Identify which cell holds the provided text, then report its [x, y] central coordinate. 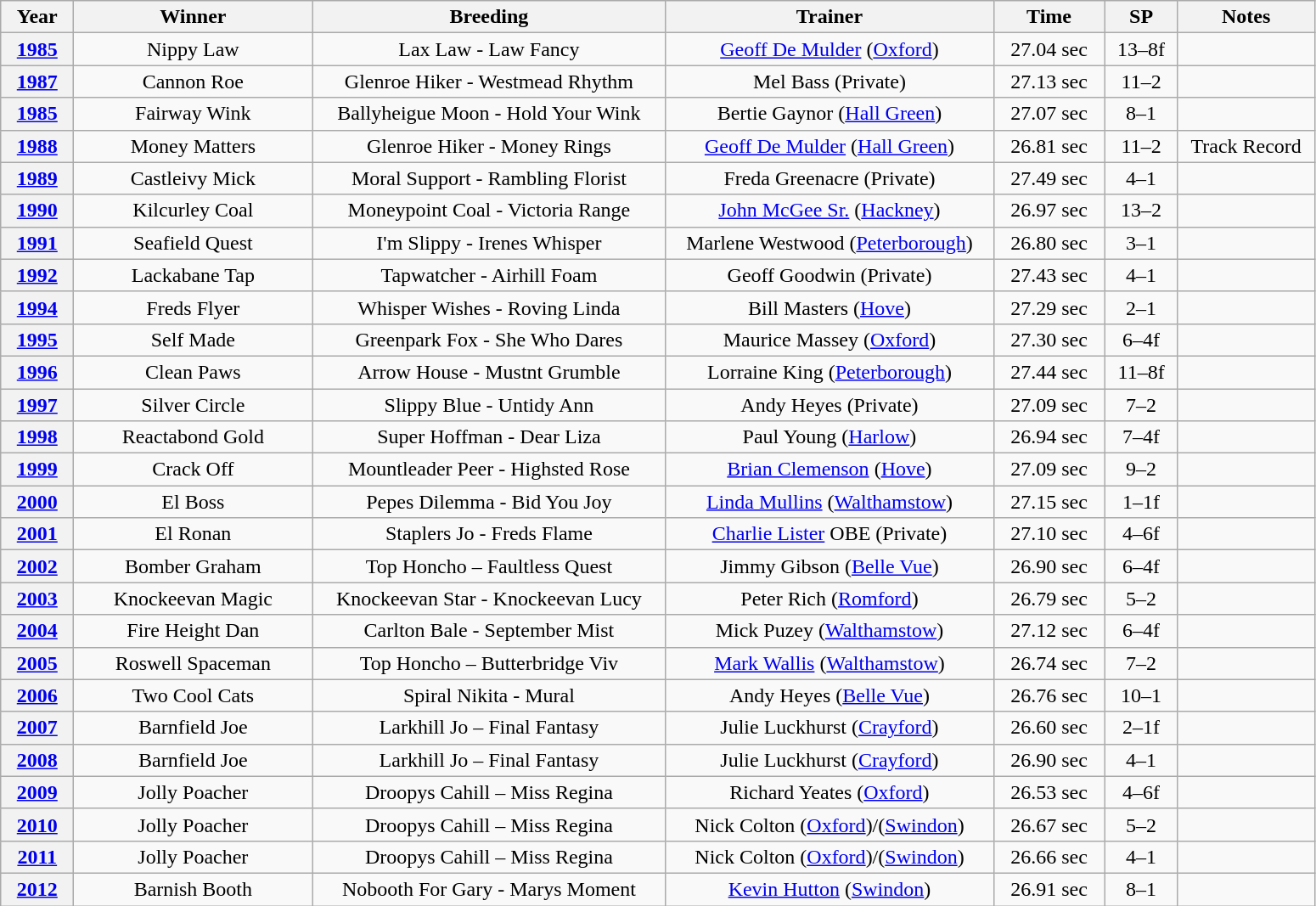
1997 [37, 405]
Brian Clemenson (Hove) [830, 470]
Self Made [194, 340]
Fairway Wink [194, 114]
Trainer [830, 17]
Jimmy Gibson (Belle Vue) [830, 566]
2008 [37, 760]
27.13 sec [1049, 82]
2001 [37, 534]
Moral Support - Rambling Florist [489, 178]
Top Honcho – Faultless Quest [489, 566]
Linda Mullins (Walthamstow) [830, 502]
Peter Rich (Romford) [830, 599]
Fire Height Dan [194, 631]
Tapwatcher - Airhill Foam [489, 275]
9–2 [1141, 470]
26.76 sec [1049, 695]
10–1 [1141, 695]
2010 [37, 824]
Mark Wallis (Walthamstow) [830, 663]
Slippy Blue - Untidy Ann [489, 405]
1991 [37, 243]
Moneypoint Coal - Victoria Range [489, 211]
Silver Circle [194, 405]
Maurice Massey (Oxford) [830, 340]
Geoff De Mulder (Hall Green) [830, 146]
26.81 sec [1049, 146]
Freda Greenacre (Private) [830, 178]
Barnish Booth [194, 889]
2000 [37, 502]
27.04 sec [1049, 49]
Glenroe Hiker - Money Rings [489, 146]
27.10 sec [1049, 534]
Pepes Dilemma - Bid You Joy [489, 502]
1996 [37, 372]
2006 [37, 695]
Glenroe Hiker - Westmead Rhythm [489, 82]
Lorraine King (Peterborough) [830, 372]
26.97 sec [1049, 211]
Nippy Law [194, 49]
Roswell Spaceman [194, 663]
Lackabane Tap [194, 275]
Top Honcho – Butterbridge Viv [489, 663]
Cannon Roe [194, 82]
Kilcurley Coal [194, 211]
Paul Young (Harlow) [830, 437]
13–8f [1141, 49]
27.30 sec [1049, 340]
Seafield Quest [194, 243]
Charlie Lister OBE (Private) [830, 534]
Andy Heyes (Private) [830, 405]
2004 [37, 631]
El Ronan [194, 534]
27.29 sec [1049, 307]
Mel Bass (Private) [830, 82]
Mick Puzey (Walthamstow) [830, 631]
I'm Slippy - Irenes Whisper [489, 243]
Winner [194, 17]
Geoff Goodwin (Private) [830, 275]
1994 [37, 307]
1988 [37, 146]
2002 [37, 566]
Knockeevan Magic [194, 599]
Arrow House - Mustnt Grumble [489, 372]
Greenpark Fox - She Who Dares [489, 340]
Ballyheigue Moon - Hold Your Wink [489, 114]
27.44 sec [1049, 372]
John McGee Sr. (Hackney) [830, 211]
3–1 [1141, 243]
26.80 sec [1049, 243]
27.12 sec [1049, 631]
27.43 sec [1049, 275]
Geoff De Mulder (Oxford) [830, 49]
Bomber Graham [194, 566]
Mountleader Peer - Highsted Rose [489, 470]
7–4f [1141, 437]
Bertie Gaynor (Hall Green) [830, 114]
1989 [37, 178]
13–2 [1141, 211]
Lax Law - Law Fancy [489, 49]
El Boss [194, 502]
26.94 sec [1049, 437]
Carlton Bale - September Mist [489, 631]
26.79 sec [1049, 599]
Clean Paws [194, 372]
Two Cool Cats [194, 695]
Staplers Jo - Freds Flame [489, 534]
26.66 sec [1049, 857]
1995 [37, 340]
Nobooth For Gary - Marys Moment [489, 889]
27.07 sec [1049, 114]
26.53 sec [1049, 792]
Marlene Westwood (Peterborough) [830, 243]
2005 [37, 663]
1990 [37, 211]
Spiral Nikita - Mural [489, 695]
Year [37, 17]
11–8f [1141, 372]
1998 [37, 437]
26.91 sec [1049, 889]
Whisper Wishes - Roving Linda [489, 307]
Money Matters [194, 146]
Notes [1246, 17]
1–1f [1141, 502]
Breeding [489, 17]
27.49 sec [1049, 178]
27.15 sec [1049, 502]
Knockeevan Star - Knockeevan Lucy [489, 599]
2009 [37, 792]
Freds Flyer [194, 307]
2003 [37, 599]
Super Hoffman - Dear Liza [489, 437]
Andy Heyes (Belle Vue) [830, 695]
26.74 sec [1049, 663]
2012 [37, 889]
Time [1049, 17]
Castleivy Mick [194, 178]
Track Record [1246, 146]
26.60 sec [1049, 728]
Richard Yeates (Oxford) [830, 792]
1987 [37, 82]
26.67 sec [1049, 824]
2007 [37, 728]
2–1f [1141, 728]
2–1 [1141, 307]
Bill Masters (Hove) [830, 307]
Reactabond Gold [194, 437]
Crack Off [194, 470]
2011 [37, 857]
1992 [37, 275]
SP [1141, 17]
1999 [37, 470]
Kevin Hutton (Swindon) [830, 889]
